Locate the cell with the specified text and output its [X, Y] center coordinate. 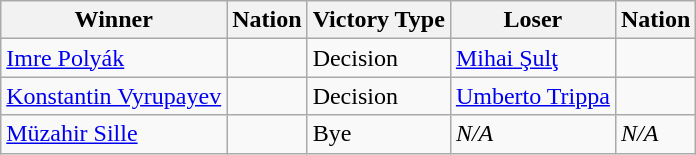
Loser [532, 20]
Umberto Trippa [532, 96]
Imre Polyák [114, 58]
Müzahir Sille [114, 134]
Victory Type [378, 20]
Bye [378, 134]
Konstantin Vyrupayev [114, 96]
Mihai Şulţ [532, 58]
Winner [114, 20]
